Scan for the cell matching the given text and deliver its (X, Y) coordinate at center. 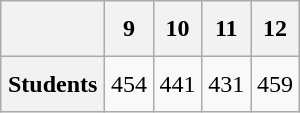
12 (276, 29)
454 (130, 84)
Students (53, 84)
11 (226, 29)
9 (130, 29)
10 (178, 29)
459 (276, 84)
441 (178, 84)
431 (226, 84)
